Capture the cell that displays the provided text and extract its (x, y) central coordinate. 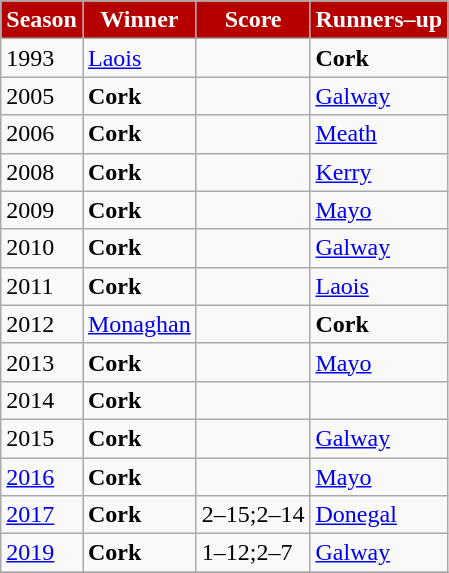
2010 (42, 248)
1–12;2–7 (253, 553)
1993 (42, 58)
Kerry (379, 172)
2013 (42, 362)
2005 (42, 96)
Meath (379, 134)
Score (253, 20)
2008 (42, 172)
2015 (42, 438)
2009 (42, 210)
Runners–up (379, 20)
2006 (42, 134)
Season (42, 20)
Winner (139, 20)
2016 (42, 477)
2011 (42, 286)
2019 (42, 553)
2014 (42, 400)
Donegal (379, 515)
2017 (42, 515)
Monaghan (139, 324)
2–15;2–14 (253, 515)
2012 (42, 324)
